From the cell containing the given text, extract its center point as [X, Y] coordinate. 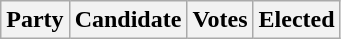
Votes [220, 20]
Candidate [128, 20]
Elected [296, 20]
Party [35, 20]
